Search for the cell housing the specified text and yield its (x, y) center coordinate. 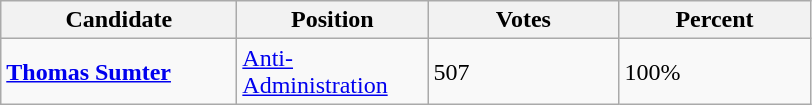
Thomas Sumter (119, 72)
507 (524, 72)
Candidate (119, 20)
Votes (524, 20)
Position (332, 20)
100% (714, 72)
Anti-Administration (332, 72)
Percent (714, 20)
